Determine the (x, y) coordinate at the center of the cell enclosing the given text.  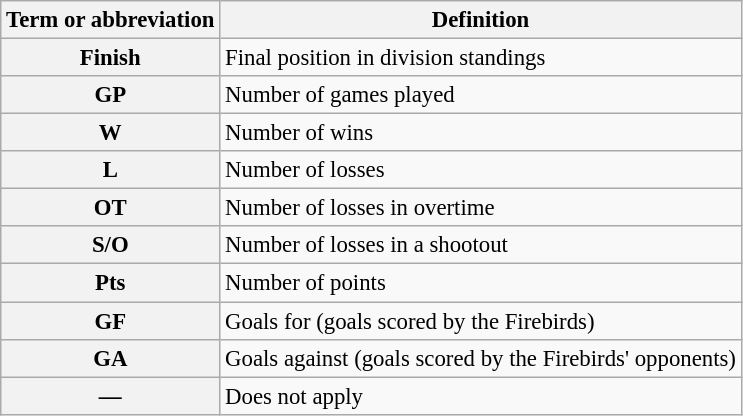
Term or abbreviation (110, 20)
Number of points (480, 283)
L (110, 170)
GF (110, 321)
GA (110, 358)
GP (110, 95)
Pts (110, 283)
Goals for (goals scored by the Firebirds) (480, 321)
— (110, 396)
Finish (110, 58)
Number of games played (480, 95)
Number of losses in a shootout (480, 245)
Goals against (goals scored by the Firebirds' opponents) (480, 358)
Final position in division standings (480, 58)
Number of losses (480, 170)
Number of losses in overtime (480, 208)
Number of wins (480, 133)
W (110, 133)
OT (110, 208)
S/O (110, 245)
Definition (480, 20)
Does not apply (480, 396)
